Identify which cell holds the provided text, then report its [x, y] central coordinate. 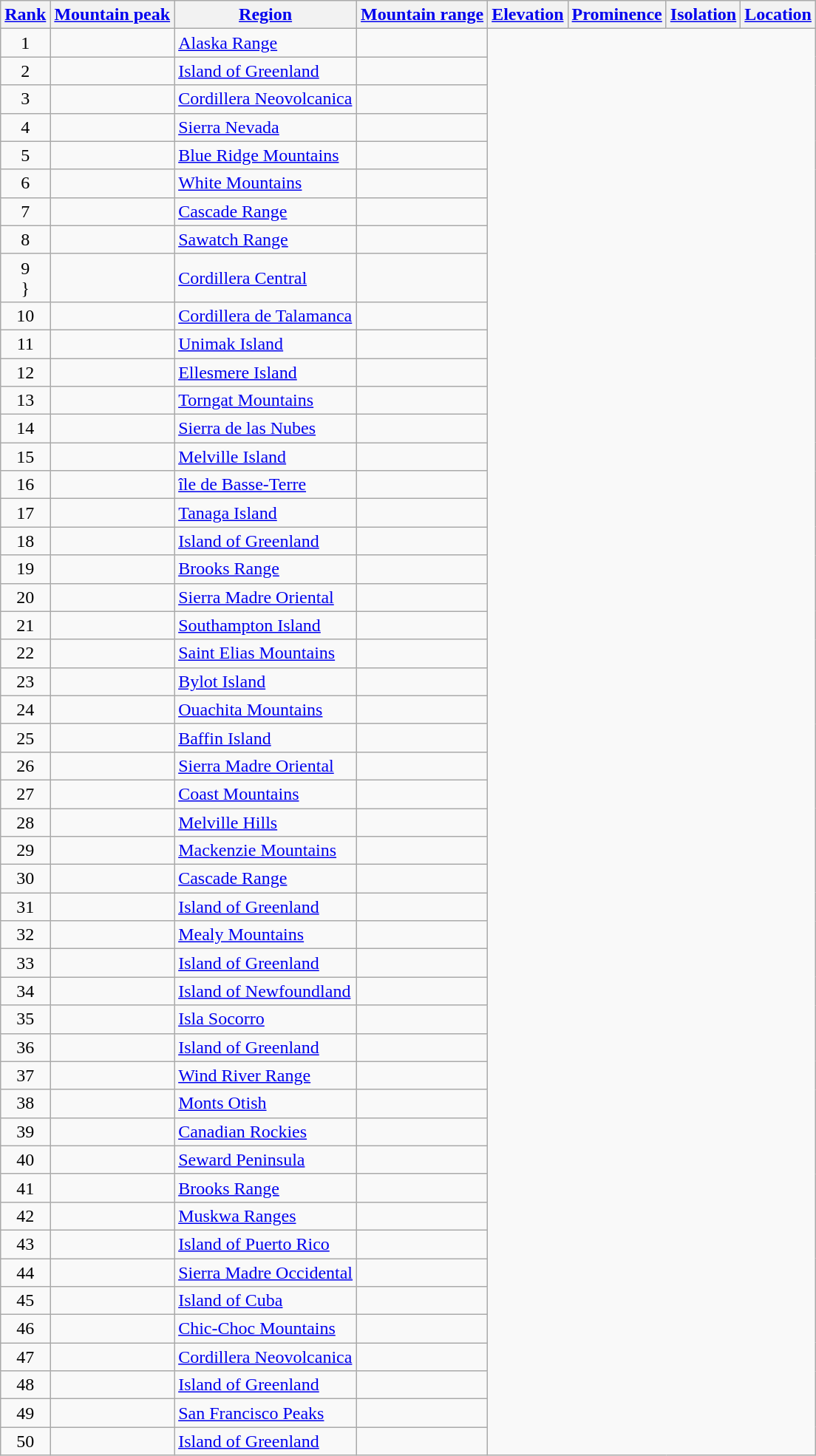
Cordillera de Talamanca [266, 316]
25 [25, 738]
Baffin Island [266, 738]
Melville Hills [266, 823]
Ellesmere Island [266, 372]
Mountain peak [112, 15]
Sierra Nevada [266, 127]
30 [25, 879]
Rank [25, 15]
Saint Elias Mountains [266, 653]
19 [25, 569]
13 [25, 401]
Elevation [528, 15]
Isolation [703, 15]
Island of Puerto Rico [266, 1244]
9} [25, 278]
2 [25, 71]
Mountain range [423, 15]
Ouachita Mountains [266, 710]
18 [25, 541]
40 [25, 1160]
41 [25, 1188]
44 [25, 1272]
Coast Mountains [266, 794]
6 [25, 183]
Wind River Range [266, 1075]
4 [25, 127]
38 [25, 1103]
Sawatch Range [266, 239]
43 [25, 1244]
36 [25, 1047]
1 [25, 43]
Canadian Rockies [266, 1132]
33 [25, 963]
15 [25, 457]
39 [25, 1132]
23 [25, 681]
Location [778, 15]
32 [25, 935]
28 [25, 823]
42 [25, 1216]
16 [25, 485]
47 [25, 1357]
5 [25, 155]
27 [25, 794]
50 [25, 1441]
10 [25, 316]
34 [25, 991]
Unimak Island [266, 344]
île de Basse-Terre [266, 485]
37 [25, 1075]
Mackenzie Mountains [266, 851]
35 [25, 1019]
Melville Island [266, 457]
22 [25, 653]
Cordillera Central [266, 278]
San Francisco Peaks [266, 1413]
7 [25, 211]
Chic-Choc Mountains [266, 1329]
17 [25, 513]
46 [25, 1329]
Tanaga Island [266, 513]
31 [25, 907]
Prominence [616, 15]
Island of Cuba [266, 1301]
45 [25, 1301]
21 [25, 625]
Blue Ridge Mountains [266, 155]
White Mountains [266, 183]
12 [25, 372]
Island of Newfoundland [266, 991]
Torngat Mountains [266, 401]
Bylot Island [266, 681]
26 [25, 766]
48 [25, 1385]
Muskwa Ranges [266, 1216]
Sierra Madre Occidental [266, 1272]
14 [25, 429]
Region [266, 15]
Southampton Island [266, 625]
11 [25, 344]
Seward Peninsula [266, 1160]
8 [25, 239]
29 [25, 851]
20 [25, 597]
Sierra de las Nubes [266, 429]
3 [25, 99]
Mealy Mountains [266, 935]
Isla Socorro [266, 1019]
Alaska Range [266, 43]
24 [25, 710]
49 [25, 1413]
Monts Otish [266, 1103]
